Provide the (x, y) coordinate of the cell's center where the given text is located.  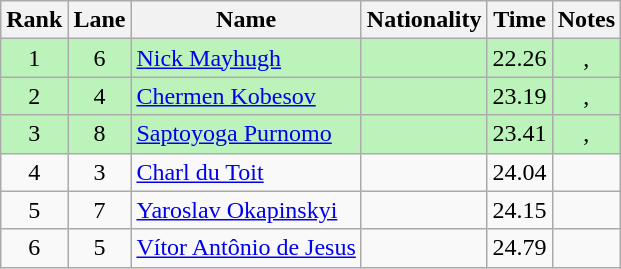
Vítor Antônio de Jesus (246, 248)
Nick Mayhugh (246, 58)
Saptoyoga Purnomo (246, 134)
Name (246, 20)
23.19 (520, 96)
2 (34, 96)
7 (100, 210)
Chermen Kobesov (246, 96)
Yaroslav Okapinskyi (246, 210)
24.04 (520, 172)
Rank (34, 20)
Time (520, 20)
1 (34, 58)
24.15 (520, 210)
Charl du Toit (246, 172)
Notes (586, 20)
Nationality (424, 20)
24.79 (520, 248)
23.41 (520, 134)
8 (100, 134)
22.26 (520, 58)
Lane (100, 20)
